Output the (X, Y) coordinate of the center of the cell containing the given text.  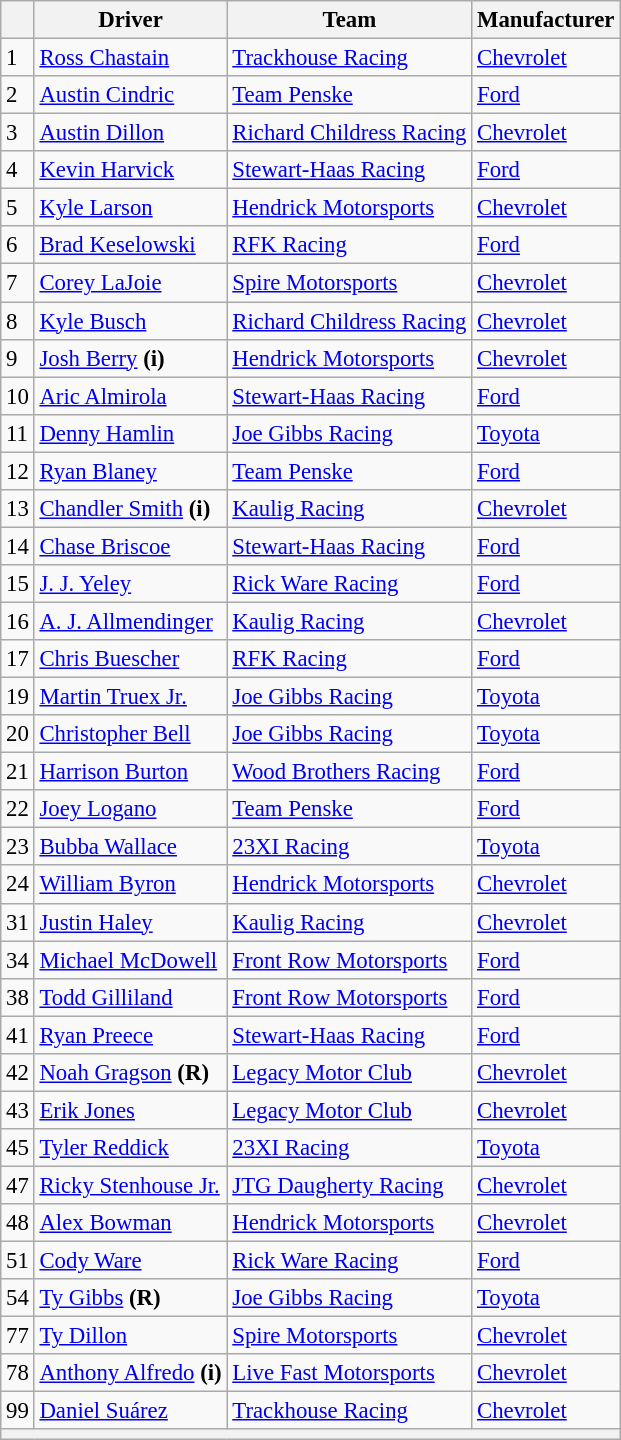
12 (18, 471)
54 (18, 1298)
Kyle Larson (130, 208)
A. J. Allmendinger (130, 621)
7 (18, 283)
41 (18, 1035)
43 (18, 1110)
Ryan Blaney (130, 471)
19 (18, 697)
24 (18, 885)
45 (18, 1148)
Michael McDowell (130, 960)
1 (18, 58)
Justin Haley (130, 922)
Anthony Alfredo (i) (130, 1373)
10 (18, 396)
Todd Gilliland (130, 997)
47 (18, 1185)
8 (18, 321)
14 (18, 546)
Chris Buescher (130, 659)
22 (18, 809)
Corey LaJoie (130, 283)
78 (18, 1373)
48 (18, 1223)
Christopher Bell (130, 734)
38 (18, 997)
Joey Logano (130, 809)
Ricky Stenhouse Jr. (130, 1185)
Martin Truex Jr. (130, 697)
Tyler Reddick (130, 1148)
Wood Brothers Racing (350, 772)
31 (18, 922)
Ryan Preece (130, 1035)
Austin Dillon (130, 133)
51 (18, 1261)
Ross Chastain (130, 58)
23 (18, 847)
34 (18, 960)
Cody Ware (130, 1261)
Harrison Burton (130, 772)
Manufacturer (546, 20)
6 (18, 245)
42 (18, 1073)
JTG Daugherty Racing (350, 1185)
Austin Cindric (130, 95)
Alex Bowman (130, 1223)
Daniel Suárez (130, 1411)
11 (18, 433)
99 (18, 1411)
William Byron (130, 885)
Denny Hamlin (130, 433)
Chase Briscoe (130, 546)
Ty Gibbs (R) (130, 1298)
13 (18, 509)
Ty Dillon (130, 1336)
Josh Berry (i) (130, 358)
Noah Gragson (R) (130, 1073)
Erik Jones (130, 1110)
Brad Keselowski (130, 245)
21 (18, 772)
9 (18, 358)
20 (18, 734)
Kevin Harvick (130, 170)
16 (18, 621)
Kyle Busch (130, 321)
Team (350, 20)
Live Fast Motorsports (350, 1373)
J. J. Yeley (130, 584)
4 (18, 170)
3 (18, 133)
77 (18, 1336)
Chandler Smith (i) (130, 509)
15 (18, 584)
Bubba Wallace (130, 847)
5 (18, 208)
Driver (130, 20)
Aric Almirola (130, 396)
2 (18, 95)
17 (18, 659)
